Identify which cell holds the provided text, then report its [x, y] central coordinate. 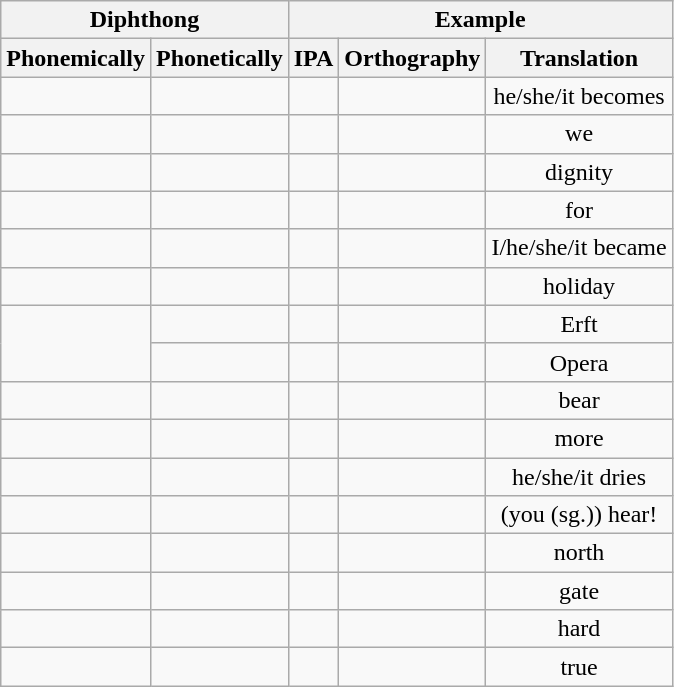
Diphthong [144, 20]
we [579, 134]
for [579, 210]
north [579, 553]
Example [480, 20]
bear [579, 400]
gate [579, 591]
he/she/it dries [579, 477]
(you (sg.)) hear! [579, 515]
I/he/she/it became [579, 248]
hard [579, 629]
Orthography [412, 58]
he/she/it becomes [579, 96]
Opera [579, 362]
Phonetically [219, 58]
Erft [579, 324]
true [579, 667]
holiday [579, 286]
dignity [579, 172]
IPA [314, 58]
Translation [579, 58]
Phonemically [76, 58]
more [579, 438]
